Provide the (x, y) coordinate of the cell's center where the given text is located.  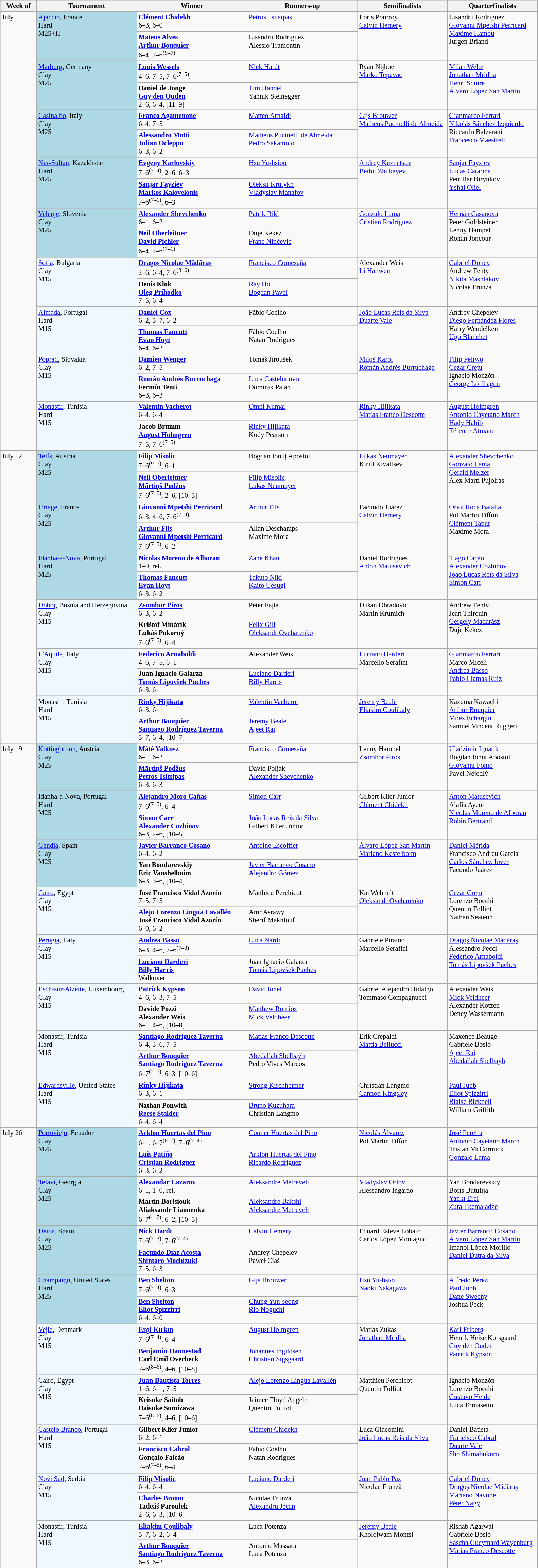
Thomas Fancutt Evan Hoyt 6–4, 6–2 (192, 340)
Ergi Kırkın 7–6(7–4), 6–4 (192, 1335)
Facundo Juárez Calvin Hemery (402, 527)
Luciano Darderi Marcello Serafini (402, 672)
Eliakim Coulibaly 5–7, 6–2, 6–4 (192, 1530)
Luciano Darderi (302, 1483)
Antonio Massara Luca Potenza (302, 1554)
Fábio Coelho (302, 316)
Simon Carr (302, 801)
August Holmgren (302, 1335)
Álvaro López San Martín Mariano Kestelboim (402, 863)
Clément Chidekh 6–3, 6–0 (192, 21)
Kazuma Kawachi Arthur Bouquier Moez Echargui Samuel Vincent Ruggeri (493, 720)
Tournament (87, 6)
Nathan Ponwith Reese Stalder 6–4, 6–4 (192, 1113)
Arklon Huertas del Pino Ricardo Rodríguez (302, 1163)
Nick Hardt 7–6(7–3), 7–6(7–4) (192, 1236)
Arthur Fils Giovanni Mpetshi Perricard 7–6(7–5), 6–2 (192, 538)
Benjamin Hannestad Carl Emil Overbeck 7–6(8–6), 4–6, [10–8] (192, 1360)
Daniel Batista Francisco Cabral Duarte Vale Sho Shimabukuro (493, 1449)
Dragoș Nicolae Mădăraș Alessandro Pecci Federico Arnaboldi Tomás Lipovšek Puches (493, 959)
João Lucas Reis da Silva Duarte Vale (402, 330)
Giovanni Mpetshi Perricard 6–3, 4–6, 7–6(7–4) (192, 512)
Arklon Huertas del Pino 6–1, 6–7(0–7), 7–6(7–4) (192, 1138)
Matteo Arnaldi (302, 120)
José Francisco Vidal Azorín 7–5, 7–5 (192, 897)
Miloš Karol Román Andrés Burruchaga (402, 377)
Arthur Fils (302, 512)
Kai Wehnelt Oleksandr Ovcharenko (402, 911)
Uladzimir Ignatik Bogdan Ionuț Apostol Giovanni Fonio Pavel Nejedlý (493, 767)
Matthew Romios Mick Veldheer (302, 1017)
Andrey Chepelev Diego Fernández Flores Harry Wendelken Ugo Blanchet (493, 330)
Juan Ignacio Galarza Tomás Lipovšek Puches (302, 970)
Doboj, Bosnia and Herzegovina Clay M15 (87, 624)
Allan Deschamps Maxime Mora (302, 538)
Bogdan Ionuț Apostol (302, 461)
Omni Kumar (302, 411)
Oleksii Krutykh Vladyslav Manafov (302, 193)
Eduard Esteve Lobato Carlos López Montagud (402, 1250)
Gandia, Spain Clay M25 (87, 863)
Santiago Rodríguez Taverna 6–4, 3–6, 7–5 (192, 1041)
Christian Langmo Cannon Kingsley (402, 1104)
Luis Patiño Cristian Rodríguez 6–3, 6–2 (192, 1163)
Francisco Cabral Gonçalo Falcão 7–6(7–5), 6–4 (192, 1458)
Velenje, Slovenia Clay M25 (87, 232)
Nur-Sultan, Kazakhstan Hard M25 (87, 183)
Champaign, United States Hard M25 (87, 1299)
August Holmgren Antonio Cayetano March Hady Habib Térence Atmane (493, 425)
Thomas Fancutt Evan Hoyt 6–3, 6–2 (192, 585)
Matías Franco Descotte (302, 1041)
Uriage, France Clay M25 (87, 527)
Alexander Shevchenko 6–1, 6–2 (192, 218)
Facundo Díaz Acosta Shintaro Mochizuki 7–5, 6–3 (192, 1261)
Daniel de Jonge Guy den Ouden 2–6, 6–4, [11–9] (192, 96)
Paul Jubb Eliot Spizzirri Blaise Bicknell William Griffith (493, 1104)
Tim Handel Yannik Steinegger (302, 96)
Quarterfinalists (493, 6)
Luciano Darderi Billy Harris Walkover (192, 970)
Mārtiņš Podžus Petros Tsitsipas 6–3, 6–3 (192, 777)
Dragoș Nicolae Mădăraș 2–6, 6–4, 7–6(8–6) (192, 268)
Esch-sur-Alzette, Luxembourg Clay M15 (87, 1007)
Clément Chidekh (302, 1434)
Rishab Agarwal Gabriele Bosio Sascha Gueymard Wayenburg Matías Franco Descotte (493, 1544)
Alexander Weis Mick Veldheer Alexander Kotzen Deney Wassermann (493, 1007)
Ben Shelton Eliot Spizzirri 6–4, 6–0 (192, 1310)
Aleksandre Metreveli (302, 1186)
Luciano Darderi Billy Harris (302, 682)
Patrik Rikl (302, 218)
Novi Sad, Serbia Clay M15 (87, 1496)
Antoine Escoffier (302, 849)
Dušan Obradović Martin Krumich (402, 624)
Vladyslav Orlov Alessandro Ingarao (402, 1201)
David Ionel (302, 993)
Hsu Yu-hsiou (302, 168)
Denis Klok Oleg Prihodko 7–5, 6–4 (192, 293)
Louis Wessels 4–6, 7–5, 7–6(7–5), (192, 71)
Evgeny Karlovskiy 7–6(7–4), 2–6, 6–3 (192, 168)
Alejo Lorenzo Lingua Lavallén José Francisco Vidal Azorín 6–0, 6–2 (192, 920)
Keisuke Saitoh Daisuke Sumizawa 7–6(8–6), 4–6, [10–6] (192, 1409)
Matheus Pucinelli de Almeida Pedro Sakamoto (302, 143)
Duje Kekez Frane Ninčević (302, 243)
Damien Wenger 6–2, 7–5 (192, 364)
Runners-up (302, 6)
Patrick Kypson 4–6, 6–3, 7–5 (192, 993)
Sofia, Bulgaria Clay M15 (87, 282)
Ajaccio, France Hard M25+H (87, 36)
Arthur Bouquier Santiago Rodríguez Taverna 5–7, 6–4, [10–7] (192, 729)
Filip Peliwo Cezar Crețu Ignacio Monzón George Loffhagen (493, 377)
Ben Shelton 7–6(7–4), 6–3 (192, 1285)
Gilbert Klier Júnior Clément Chidekh (402, 815)
July 12 (18, 597)
Franco Agamenone 6–4, 7–5 (192, 120)
Oriol Roca Batalla Pol Martín Tiffon Clément Tabur Maxime Mora (493, 527)
Valentin Vacherot 6–4, 6–4 (192, 411)
Sanjar Fayziev Lucas Catarina Petr Bar Biryukov Yshai Oliel (493, 183)
Nicolás Álvarez Pol Martín Tiffon (402, 1152)
Semifinalists (402, 6)
Federico Arnaboldi 4–6, 7–5, 6–1 (192, 658)
Péter Fajta (302, 609)
Alessandro Motti Julian Ocleppo 6–3, 6–2 (192, 143)
Jeremy Beale Khololwam Montsi (402, 1544)
July 5 (18, 231)
Arthur Bouquier Santiago Rodríguez Taverna 6–3, 6–2 (192, 1554)
Máté Valkusz 6–1, 6–2 (192, 753)
July 26 (18, 1347)
Bruno Kuzuhara Christian Langmo (302, 1113)
Luca Potenza (302, 1530)
Aleksandre Bakshi Aleksandre Metreveli (302, 1211)
Anton Matusevich Alafia Ayeni Nicolas Moreno de Alboran Robin Bertrand (493, 815)
Zsombor Piros 6–3, 6–2 (192, 609)
Gonzalo Lama Cristian Rodríguez (402, 232)
Luca Nardi (302, 945)
Erik Crepaldi Mattia Bellucci (402, 1055)
Lukas Neumayer Kirill Kivattsev (402, 476)
Week of (18, 6)
Andrea Basso 6–3, 4–6, 7–6(7–3) (192, 945)
Maxence Beaugé Gabriele Bosio Ajeet Rai Abedallah Shelbayh (493, 1055)
Zane Khan (302, 562)
Winner (192, 6)
Hernán Casanova Peter Goldsteiner Lenny Hampel Ronan Joncour (493, 232)
Daniel Mérida Francisco Andreu García Carlos Sánchez Jover Facundo Juárez (493, 863)
José Pereira Antonio Cayetano March Tristan McCormick Gonzalo Lama (493, 1152)
Amr Asrawy Sherif Makhlouf (302, 920)
Alexander Weis (302, 658)
Krištof Minárik Lukáš Pokorný 7–6(7–5), 6–4 (192, 634)
Takuto Niki Kaito Uesugi (302, 585)
Rinky Hijikata Kody Pearson (302, 436)
Telfs, Austria Clay M25 (87, 476)
Lisandru Rodriguez Alessio Tramontin (302, 46)
Juan Pablo Paz Nicolae Frunză (402, 1496)
Javier Barranco Cosano Álvaro López San Martín Imanol López Morillo Daniel Dutra da Silva (493, 1250)
Gabriel Donev Dragoș Nicolae Mădăraș Mariano Navone Péter Nagy (493, 1496)
Karl Friberg Henrik Heise Korsgaard Guy den Ouden Patrick Kypson (493, 1349)
Gianmarco Ferrari Marco Miceli Andrea Basso Pablo Llamas Ruiz (493, 672)
Dénia, Spain Clay M25 (87, 1250)
Román Andrés Burruchaga Fermín Tenti 6–3, 6–3 (192, 387)
Cezar Crețu Lorenzo Bocchi Quentin Folliot Nathan Seateun (493, 911)
Abedallah Shelbayh Pedro Vives Marcos (302, 1065)
July 19 (18, 935)
Yan Bondarevskiy Boris Butulija Yankı Erel Zura Tkemaladze (493, 1201)
Andrew Fenty Jean Thirouin Gergely Madarász Duje Kekez (493, 624)
Filip Misolic 7–6(9–7), 6–1 (192, 461)
Lisandru Rodriguez Giovanni Mpetshi Perricard Maxime Hamou Jurgen Briand (493, 36)
Davide Pozzi Alexander Weis 6–1, 4–6, [10–8] (192, 1017)
Vejle, Denmark Clay M15 (87, 1349)
Yan Bondarevskiy Eric Vanshelboim 6–3, 3–6, [10–4] (192, 873)
Neil Oberleitner Mārtiņš Podžus 7–6(7–5), 2–6, [10–5] (192, 487)
Juan Bautista Torres 1–6, 6–1, 7–5 (192, 1385)
David Poljak Alexander Shevchenko (302, 777)
Felix Gill Oleksandr Ovcharenko (302, 634)
Almada, Portugal Hard M15 (87, 330)
Andrey Chepelev Paweł Ciaś (302, 1261)
Alexander Shevchenko Gonzalo Lama Gerald Melzer Àlex Martí Pujolràs (493, 476)
Juan Ignacio Galarza Tomás Lipovšek Puches 6–3, 6–1 (192, 682)
Kottingbrunn, Austria Clay M25 (87, 767)
Daniel Rodrigues Anton Matusevich (402, 576)
Jacob Brumm August Holmgren 7–5, 7–6(7–5) (192, 436)
Portoviejo, Ecuador Clay M25 (87, 1152)
Gianmarco Ferrari Nikolás Sánchez Izquierdo Riccardo Balzerani Francesco Maestrelli (493, 133)
Jeremy Beale Eliakim Coulibaly (402, 720)
Rinky Hijikata Matías Franco Descotte (402, 425)
Jeremy Beale Ajeet Rai (302, 729)
Conner Huertas del Pino (302, 1138)
Valentin Vacherot (302, 706)
Lenny Hampel Zsombor Piros (402, 767)
Strong Kirchheimer (302, 1090)
Alexander Weis Li Hanwen (402, 282)
Nicolas Moreno de Alboran 1–0, ret. (192, 562)
Matías Zukas Jonathan Mridha (402, 1349)
Daniel Cox 6–2, 5–7, 6–2 (192, 316)
Filip Misolic Lukas Neumayer (302, 487)
Mateus Alves Arthur Bouquier 6–4, 7–6(9–7) (192, 46)
Alfredo Perez Paul Jubb Dane Sweeny Joshua Peck (493, 1299)
Gabriel Alejandro Hidalgo Tommaso Compagnucci (402, 1007)
Tiago Cação Alexander Cozbinov João Lucas Reis da Silva Simon Carr (493, 576)
Filip Misolic 6–4, 6–4 (192, 1483)
Gijs Brouwer (302, 1285)
Matthieu Perchicot (302, 897)
Sanjar Fayziev Markos Kalovelonis 7–6(7–1), 6–3 (192, 193)
Telavi, Georgia Clay M25 (87, 1201)
Chung Yun-seong Rio Noguchi (302, 1310)
Ignacio Monzón Lorenzo Bocchi Gustavo Heide Luca Tomasetto (493, 1399)
Loris Pourroy Calvin Hemery (402, 36)
Gabriel Donev Andrew Fenty Nikita Mashtakov Nicolae Frunză (493, 282)
Perugia, Italy Clay M15 (87, 959)
Casinalbo, Italy Clay M25 (87, 133)
Petros Tsitsipas (302, 21)
Tomáš Jiroušek (302, 364)
Ryan Nijboer Marko Tepavac (402, 86)
Neil Oberleitner David Pichler 6–4, 7–6(7–1) (192, 243)
Matthieu Perchicot Quentin Folliot (402, 1399)
Gijs Brouwer Matheus Pucinelli de Almeida (402, 133)
Simon Carr Alexander Cozbinov 6–3, 2–6, [10–5] (192, 826)
João Lucas Reis da Silva Gilbert Klier Júnior (302, 826)
Javier Barranco Cosano Alejandro Gómez (302, 873)
Alexandar Lazarov 6–1, 1–0, ret. (192, 1186)
Hsu Yu-hsiou Naoki Nakagawa (402, 1299)
Martin Borisiouk Aliaksandr Liaonenka 6–7(4–7), 6–2, [10–5] (192, 1211)
Luca Giacomini João Lucas Reis da Silva (402, 1449)
Charles Broom Tadeáš Paroulek 2–6, 6–3, [10–6] (192, 1507)
Edwardsville, United States Hard M15 (87, 1104)
Milan Welte Jonathan Mridha Henri Squire Álvaro López San Martín (493, 86)
Gabriele Piraino Marcello Serafini (402, 959)
Luca Castelnuovo Dominik Palán (302, 387)
Alejandro Moro Cañas 7–6(7–5), 6–4 (192, 801)
Castelo Branco, Portugal Hard M15 (87, 1449)
Poprad, Slovakia Clay M15 (87, 377)
Ray Ho Bogdan Pavel (302, 293)
Javier Barranco Cosano 6–4, 6–2 (192, 849)
Alejo Lorenzo Lingua Lavallén (302, 1385)
L'Aquila, Italy Clay M15 (87, 672)
Johannes Ingildsen Christian Sigsgaard (302, 1360)
Marburg, Germany Clay M25 (87, 86)
Calvin Hemery (302, 1236)
Nick Hardt (302, 71)
Jaimee Floyd Angele Quentin Folliot (302, 1409)
Nicolae Frunză Alexandru Jecan (302, 1507)
Gilbert Klier Júnior 6–2, 6–1 (192, 1434)
Andrey Kuznetsov Beibit Zhukayev (402, 183)
Arthur Bouquier Santiago Rodríguez Taverna 6–7(2–7), 6–3, [10–6] (192, 1065)
